For the text-containing cell, return its midpoint in (x, y) coordinate format. 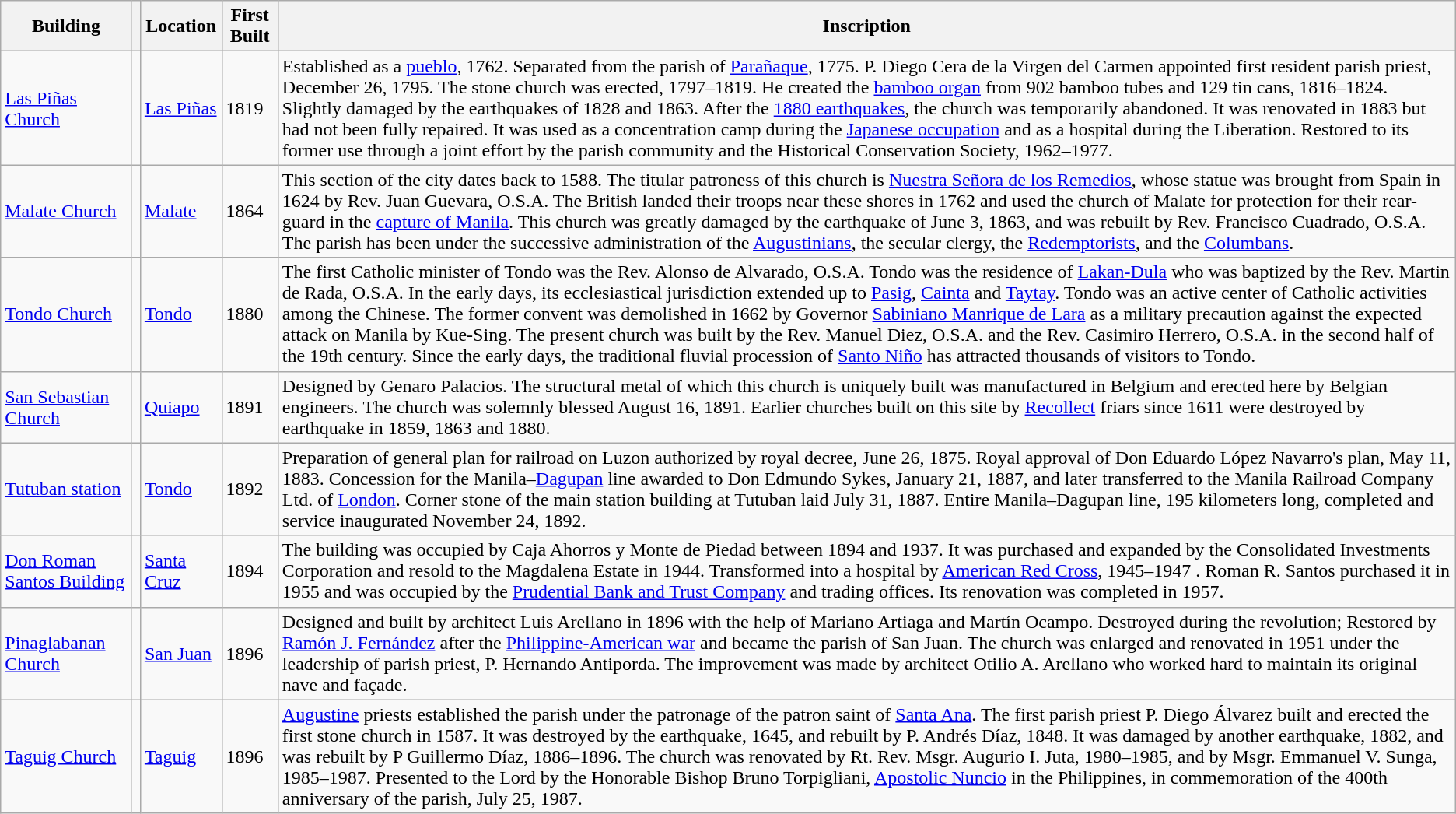
1819 (250, 108)
1892 (250, 489)
Taguig (180, 756)
1880 (250, 314)
Malate Church (67, 212)
San Sebastian Church (67, 407)
First Built (250, 26)
1864 (250, 212)
Las Piñas Church (67, 108)
Inscription (866, 26)
Tondo Church (67, 314)
Don Roman Santos Building (67, 571)
1891 (250, 407)
Tutuban station (67, 489)
Location (180, 26)
Malate (180, 212)
Las Piñas (180, 108)
Quiapo (180, 407)
Taguig Church (67, 756)
1894 (250, 571)
Santa Cruz (180, 571)
San Juan (180, 654)
Pinaglabanan Church (67, 654)
Building (67, 26)
